Find where the given text appears and provide that cell's center as [x, y] coordinate. 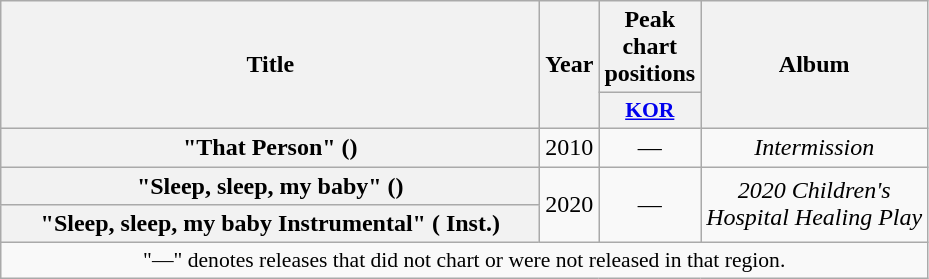
2010 [570, 147]
Intermission [814, 147]
"—" denotes releases that did not chart or were not released in that region. [464, 261]
Album [814, 65]
Year [570, 65]
Peak chart positions [650, 47]
KOR [650, 111]
Title [270, 65]
"Sleep, sleep, my baby Instrumental" ( Inst.) [270, 224]
"Sleep, sleep, my baby" () [270, 185]
2020 [570, 204]
"That Person" () [270, 147]
2020 Children's Hospital Healing Play [814, 204]
